Identify which cell holds the provided text, then report its (x, y) central coordinate. 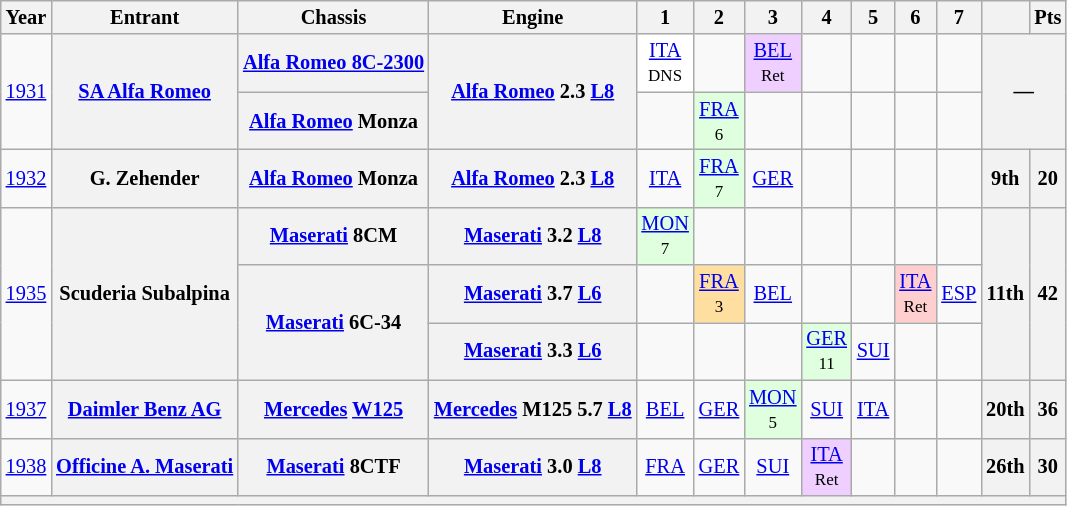
FRA3 (719, 294)
20th (1005, 409)
Engine (533, 17)
Maserati 3.3 L6 (533, 351)
FRA (664, 467)
Maserati 3.7 L6 (533, 294)
26th (1005, 467)
Officine A. Maserati (144, 467)
2 (719, 17)
1932 (26, 178)
Mercedes M125 5.7 L8 (533, 409)
GER11 (826, 351)
3 (772, 17)
11th (1005, 294)
30 (1048, 467)
Entrant (144, 17)
Maserati 8CTF (334, 467)
1938 (26, 467)
Year (26, 17)
Pts (1048, 17)
Maserati 8CM (334, 236)
Mercedes W125 (334, 409)
Maserati 3.0 L8 (533, 467)
7 (958, 17)
Alfa Romeo 8C-2300 (334, 63)
42 (1048, 294)
5 (874, 17)
ESP (958, 294)
Scuderia Subalpina (144, 294)
ITADNS (664, 63)
MON5 (772, 409)
SA Alfa Romeo (144, 92)
1935 (26, 294)
1937 (26, 409)
Chassis (334, 17)
MON7 (664, 236)
Maserati 3.2 L8 (533, 236)
FRA6 (719, 121)
BELRet (772, 63)
36 (1048, 409)
1931 (26, 92)
9th (1005, 178)
Maserati 6C-34 (334, 322)
20 (1048, 178)
1 (664, 17)
6 (915, 17)
FRA7 (719, 178)
Daimler Benz AG (144, 409)
— (1024, 92)
G. Zehender (144, 178)
4 (826, 17)
